Return (X, Y) of the center of cell containing provided text 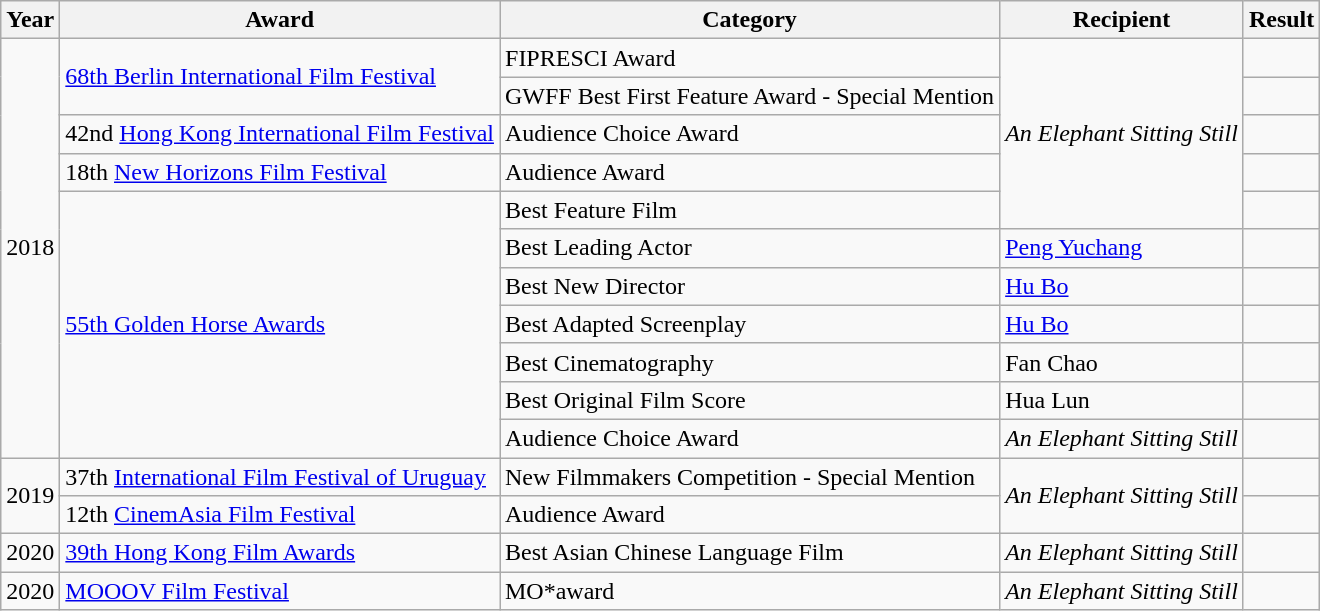
MOOOV Film Festival (280, 591)
Best Original Film Score (750, 400)
New Filmmakers Competition - Special Mention (750, 477)
GWFF Best First Feature Award - Special Mention (750, 96)
FIPRESCI Award (750, 58)
Category (750, 20)
Best Adapted Screenplay (750, 324)
12th CinemAsia Film Festival (280, 515)
55th Golden Horse Awards (280, 324)
Peng Yuchang (1122, 248)
Award (280, 20)
Recipient (1122, 20)
Best Feature Film (750, 210)
Year (30, 20)
Best Leading Actor (750, 248)
39th Hong Kong Film Awards (280, 553)
MO*award (750, 591)
Hua Lun (1122, 400)
2018 (30, 248)
18th New Horizons Film Festival (280, 172)
Fan Chao (1122, 362)
42nd Hong Kong International Film Festival (280, 134)
Best Asian Chinese Language Film (750, 553)
37th International Film Festival of Uruguay (280, 477)
Best New Director (750, 286)
2019 (30, 496)
68th Berlin International Film Festival (280, 77)
Result (1281, 20)
Best Cinematography (750, 362)
